Provide the [x, y] coordinate of the cell's center where the given text is located.  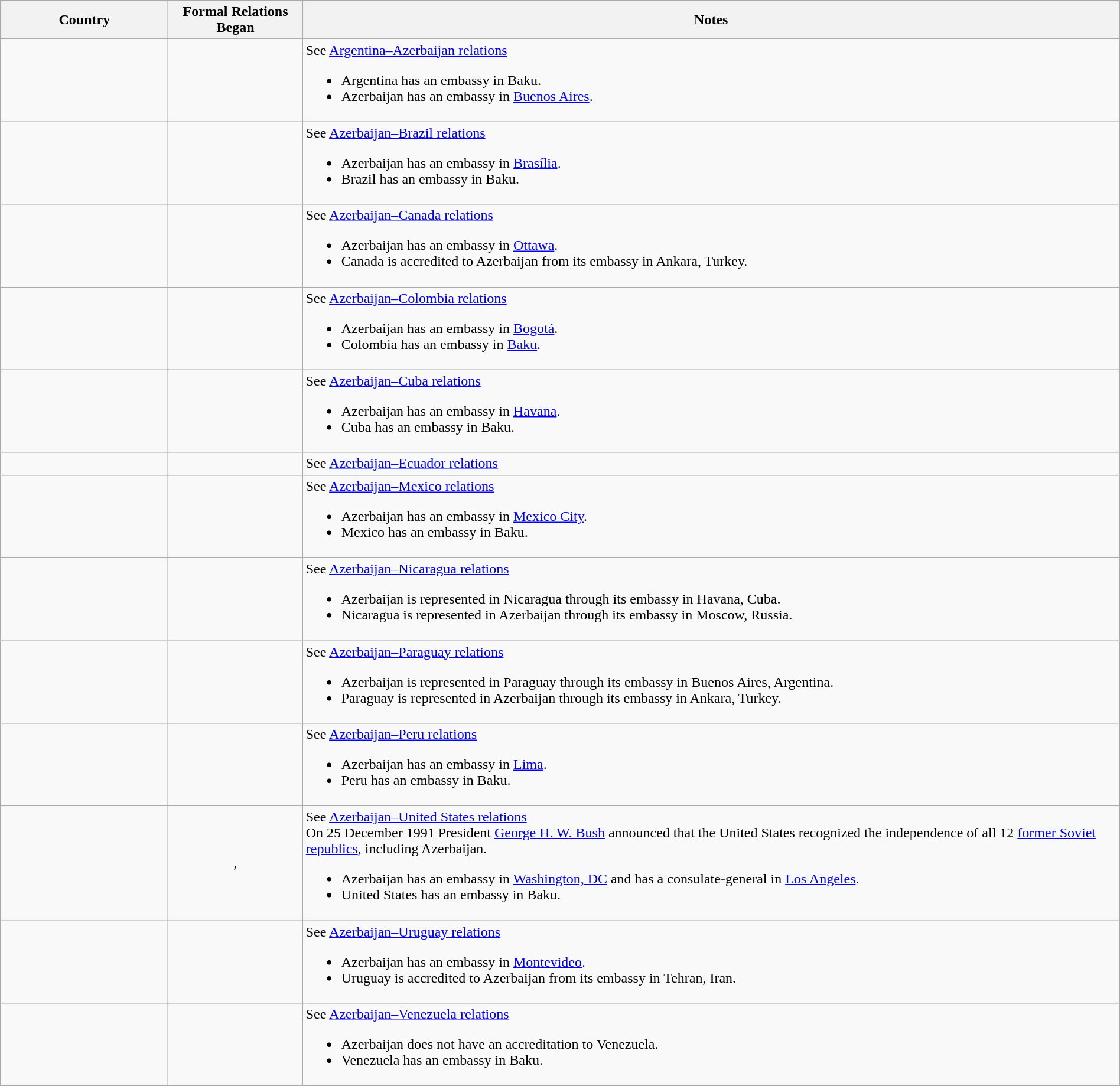
See Azerbaijan–Cuba relationsAzerbaijan has an embassy in Havana.Cuba has an embassy in Baku. [711, 411]
Country [84, 20]
Notes [711, 20]
Formal Relations Began [235, 20]
See Azerbaijan–Uruguay relationsAzerbaijan has an embassy in Montevideo.Uruguay is accredited to Azerbaijan from its embassy in Tehran, Iran. [711, 961]
See Azerbaijan–Peru relationsAzerbaijan has an embassy in Lima.Peru has an embassy in Baku. [711, 764]
See Azerbaijan–Mexico relationsAzerbaijan has an embassy in Mexico City.Mexico has an embassy in Baku. [711, 516]
See Azerbaijan–Venezuela relationsAzerbaijan does not have an accreditation to Venezuela.Venezuela has an embassy in Baku. [711, 1045]
See Argentina–Azerbaijan relationsArgentina has an embassy in Baku.Azerbaijan has an embassy in Buenos Aires. [711, 80]
See Azerbaijan–Colombia relationsAzerbaijan has an embassy in Bogotá.Colombia has an embassy in Baku. [711, 328]
See Azerbaijan–Brazil relationsAzerbaijan has an embassy in Brasília.Brazil has an embassy in Baku. [711, 163]
See Azerbaijan–Canada relationsAzerbaijan has an embassy in Ottawa.Canada is accredited to Azerbaijan from its embassy in Ankara, Turkey. [711, 246]
, [235, 863]
See Azerbaijan–Ecuador relations [711, 464]
